Provide the [x, y] coordinate of the cell's center where the given text is located.  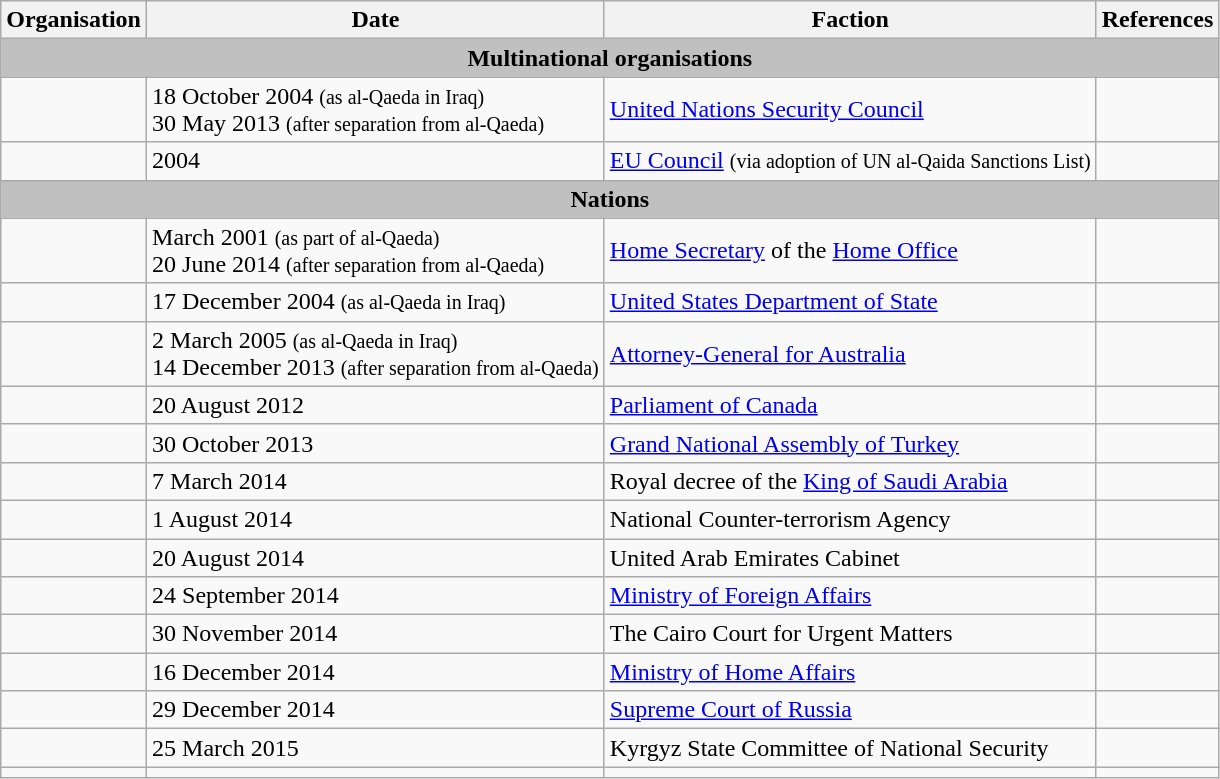
United Nations Security Council [850, 110]
EU Council (via adoption of UN al-Qaida Sanctions List) [850, 161]
Faction [850, 20]
2004 [376, 161]
Home Secretary of the Home Office [850, 250]
7 March 2014 [376, 481]
Multinational organisations [610, 58]
25 March 2015 [376, 748]
Supreme Court of Russia [850, 710]
Organisation [74, 20]
16 December 2014 [376, 672]
30 October 2013 [376, 443]
The Cairo Court for Urgent Matters [850, 634]
United Arab Emirates Cabinet [850, 557]
24 September 2014 [376, 596]
17 December 2004 (as al-Qaeda in Iraq) [376, 302]
18 October 2004 (as al-Qaeda in Iraq)30 May 2013 (after separation from al‑Qaeda) [376, 110]
Parliament of Canada [850, 405]
1 August 2014 [376, 519]
Grand National Assembly of Turkey [850, 443]
March 2001 (as part of al-Qaeda)20 June 2014 (after separation from al‑Qaeda) [376, 250]
Ministry of Home Affairs [850, 672]
Date [376, 20]
30 November 2014 [376, 634]
United States Department of State [850, 302]
Royal decree of the King of Saudi Arabia [850, 481]
Attorney-General for Australia [850, 354]
20 August 2012 [376, 405]
20 August 2014 [376, 557]
National Counter-terrorism Agency [850, 519]
References [1158, 20]
Ministry of Foreign Affairs [850, 596]
29 December 2014 [376, 710]
2 March 2005 (as al-Qaeda in Iraq)14 December 2013 (after separation from al‑Qaeda) [376, 354]
Nations [610, 199]
Kyrgyz State Committee of National Security [850, 748]
